Find where the given text appears and provide that cell's center as (x, y) coordinate. 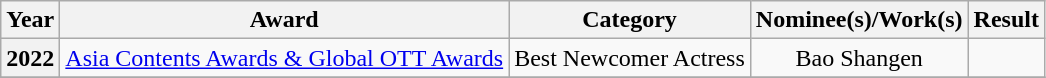
Category (630, 20)
Best Newcomer Actress (630, 58)
Award (284, 20)
Nominee(s)/Work(s) (859, 20)
Year (30, 20)
2022 (30, 58)
Asia Contents Awards & Global OTT Awards (284, 58)
Result (1006, 20)
Bao Shangen (859, 58)
